Return [X, Y] of the center of cell containing provided text 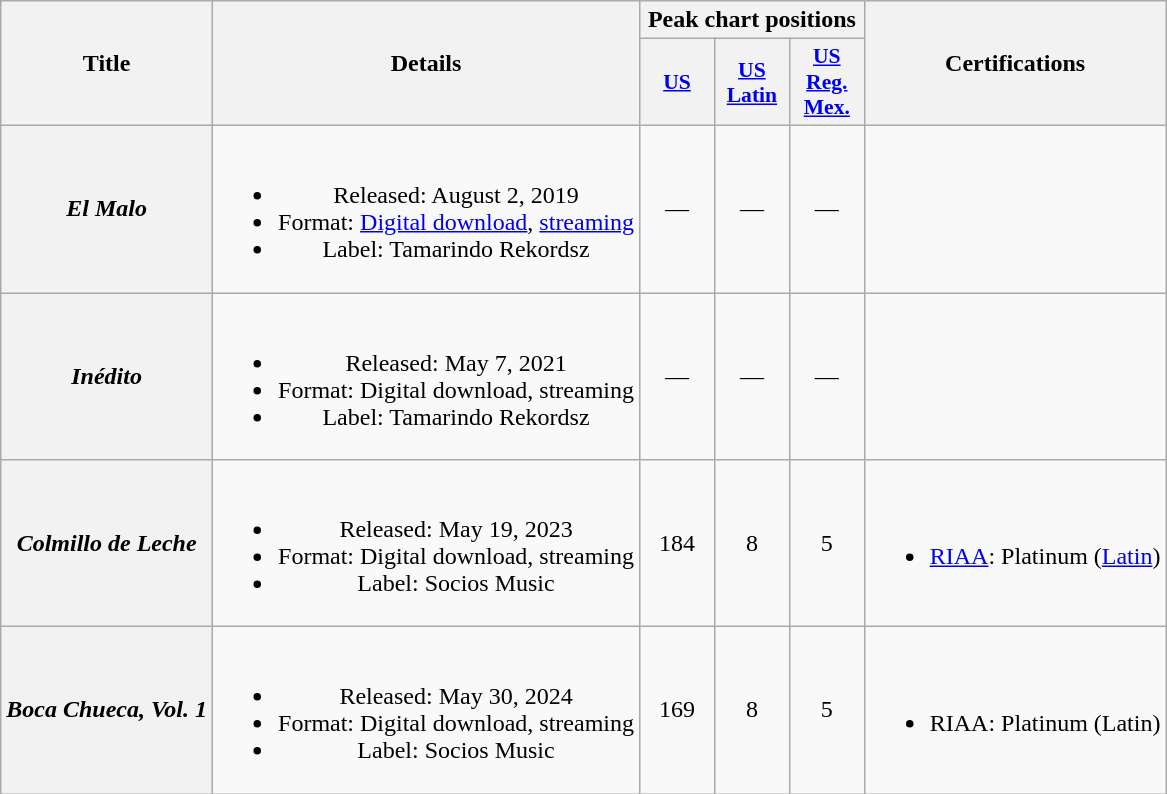
Released: May 7, 2021Format: Digital download, streamingLabel: Tamarindo Rekordsz [426, 376]
169 [678, 710]
Released: May 30, 2024Format: Digital download, streamingLabel: Socios Music [426, 710]
Boca Chueca, Vol. 1 [107, 710]
184 [678, 544]
Released: May 19, 2023Format: Digital download, streamingLabel: Socios Music [426, 544]
El Malo [107, 208]
Colmillo de Leche [107, 544]
USLatin [752, 82]
Inédito [107, 376]
USReg.Mex. [826, 82]
Certifications [1015, 64]
Released: August 2, 2019Format: Digital download, streamingLabel: Tamarindo Rekordsz [426, 208]
Peak chart positions [752, 20]
Title [107, 64]
Details [426, 64]
US [678, 82]
